Capture the cell that displays the provided text and extract its (x, y) central coordinate. 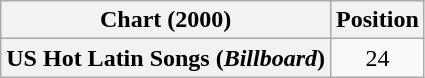
Chart (2000) (166, 20)
24 (378, 58)
US Hot Latin Songs (Billboard) (166, 58)
Position (378, 20)
